Provide the [x, y] coordinate of the cell's center where the given text is located.  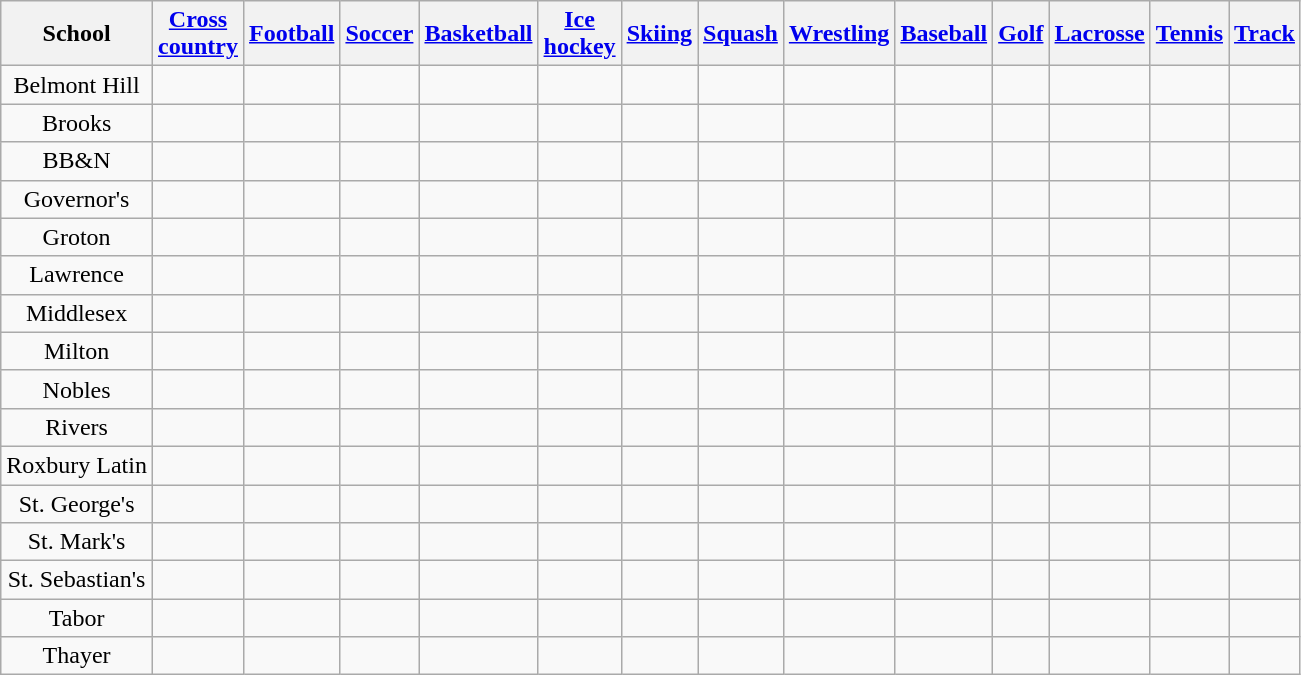
Track [1265, 34]
Squash [741, 34]
Basketball [478, 34]
Tennis [1189, 34]
Golf [1021, 34]
Middlesex [77, 313]
St. Sebastian's [77, 580]
Crosscountry [198, 34]
Tabor [77, 618]
Skiing [659, 34]
St. George's [77, 503]
St. Mark's [77, 542]
Belmont Hill [77, 85]
Rivers [77, 427]
Governor's [77, 199]
Thayer [77, 656]
Soccer [380, 34]
Wrestling [839, 34]
Nobles [77, 389]
School [77, 34]
Roxbury Latin [77, 465]
BB&N [77, 161]
Icehockey [580, 34]
Lacrosse [1100, 34]
Football [292, 34]
Milton [77, 351]
Brooks [77, 123]
Groton [77, 237]
Lawrence [77, 275]
Baseball [944, 34]
